Find where the given text appears and provide that cell's center as [X, Y] coordinate. 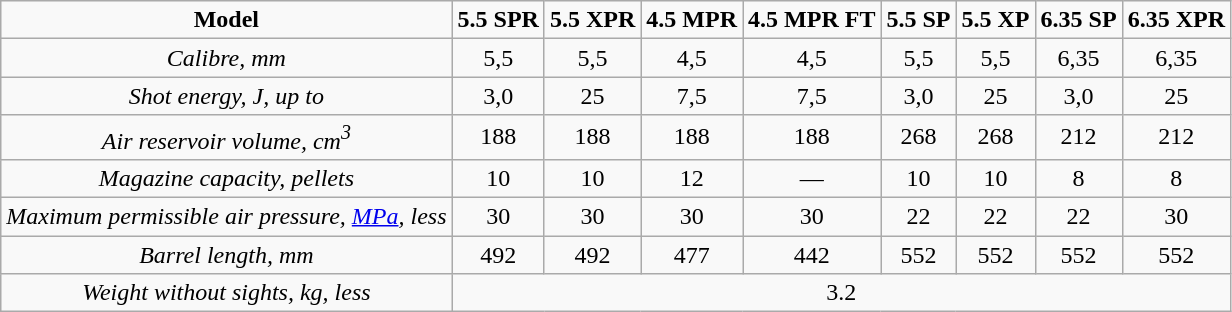
Maximum permissible air pressure, MPa, less [226, 217]
12 [692, 178]
Air reservoir volume, cm3 [226, 138]
Shot energy, J, up to [226, 96]
Magazine capacity, pellets [226, 178]
442 [812, 255]
Weight without sights, kg, less [226, 293]
5.5 SP [918, 20]
4.5 MPR [692, 20]
3.2 [841, 293]
6.35 XPR [1176, 20]
4.5 MPR FT [812, 20]
5.5 SPR [498, 20]
477 [692, 255]
5.5 XP [996, 20]
6.35 SP [1078, 20]
— [812, 178]
Barrel length, mm [226, 255]
5.5 XPR [592, 20]
Calibre, mm [226, 58]
Model [226, 20]
